Find where the given text appears and provide that cell's center as (X, Y) coordinate. 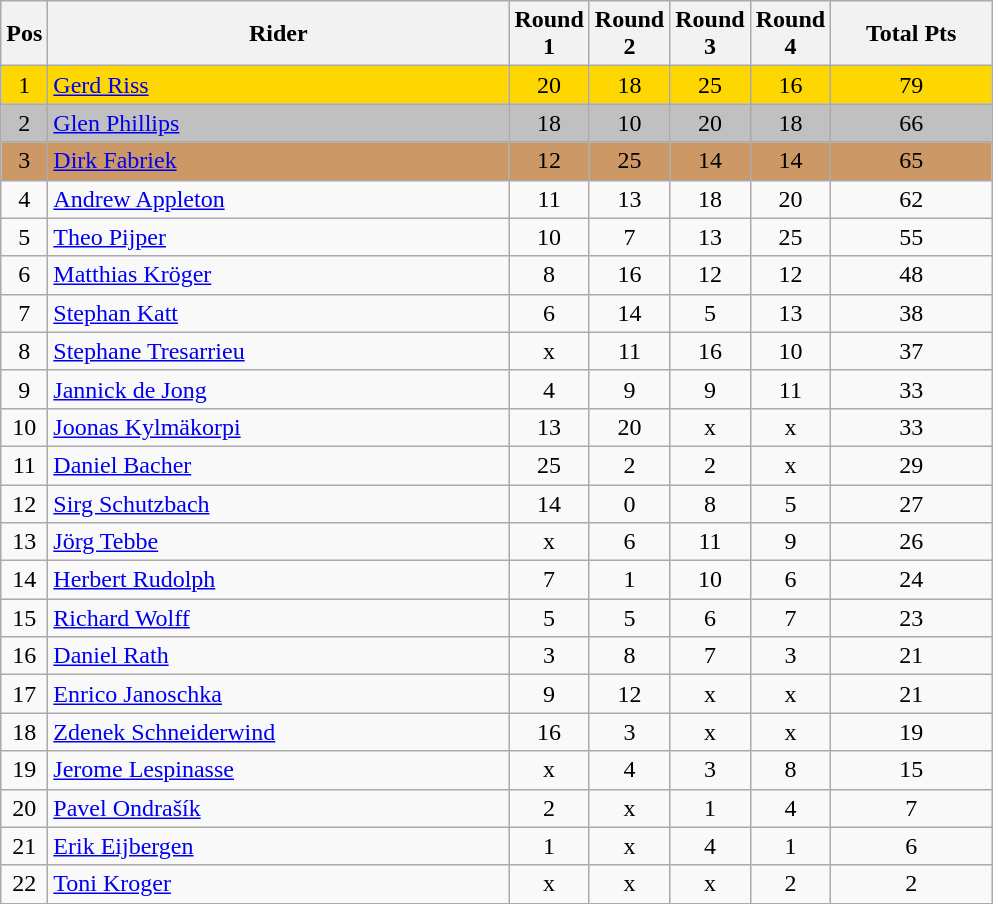
23 (912, 618)
Pavel Ondrašík (278, 808)
Round 3 (710, 34)
Zdenek Schneiderwind (278, 732)
Round 1 (549, 34)
Jannick de Jong (278, 389)
55 (912, 237)
Enrico Janoschka (278, 694)
29 (912, 465)
Jerome Lespinasse (278, 770)
Herbert Rudolph (278, 580)
Rider (278, 34)
Matthias Kröger (278, 275)
22 (24, 884)
Andrew Appleton (278, 199)
Stephan Katt (278, 313)
Sirg Schutzbach (278, 503)
17 (24, 694)
66 (912, 123)
62 (912, 199)
Gerd Riss (278, 85)
38 (912, 313)
Daniel Bacher (278, 465)
Glen Phillips (278, 123)
Jörg Tebbe (278, 542)
79 (912, 85)
65 (912, 161)
37 (912, 351)
Toni Kroger (278, 884)
Erik Eijbergen (278, 846)
27 (912, 503)
Theo Pijper (278, 237)
Pos (24, 34)
48 (912, 275)
Joonas Kylmäkorpi (278, 427)
Round 4 (790, 34)
Richard Wolff (278, 618)
Daniel Rath (278, 656)
Stephane Tresarrieu (278, 351)
26 (912, 542)
Round 2 (629, 34)
0 (629, 503)
Total Pts (912, 34)
24 (912, 580)
Dirk Fabriek (278, 161)
